Identify which cell holds the provided text, then report its [x, y] central coordinate. 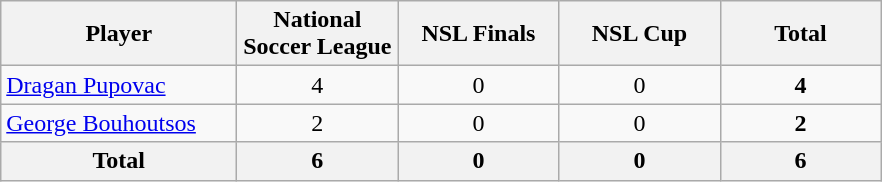
Player [119, 34]
Dragan Pupovac [119, 85]
NSL Finals [478, 34]
NSL Cup [640, 34]
George Bouhoutsos [119, 123]
National Soccer League [318, 34]
